Locate the cell with the specified text and output its (X, Y) center coordinate. 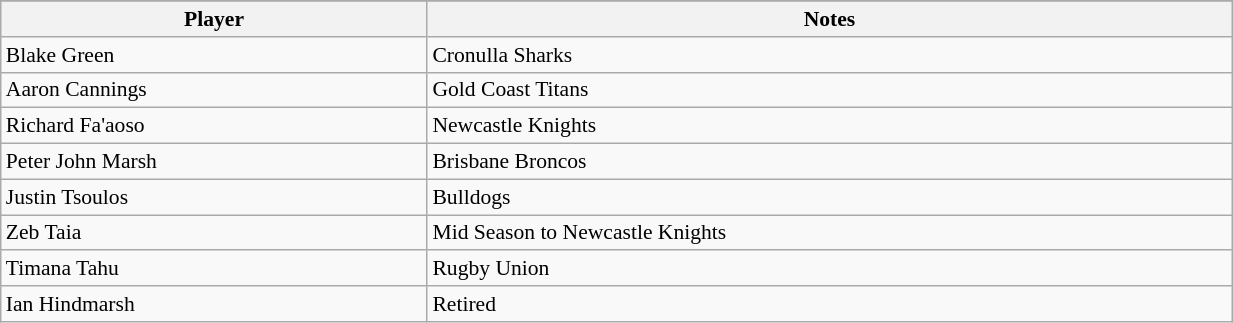
Player (214, 19)
Notes (829, 19)
Mid Season to Newcastle Knights (829, 233)
Peter John Marsh (214, 162)
Brisbane Broncos (829, 162)
Timana Tahu (214, 269)
Zeb Taia (214, 233)
Bulldogs (829, 197)
Newcastle Knights (829, 126)
Cronulla Sharks (829, 55)
Ian Hindmarsh (214, 304)
Aaron Cannings (214, 90)
Justin Tsoulos (214, 197)
Gold Coast Titans (829, 90)
Richard Fa'aoso (214, 126)
Rugby Union (829, 269)
Retired (829, 304)
Blake Green (214, 55)
